Detect which cell encompasses the target text, then output its [X, Y] center coordinate. 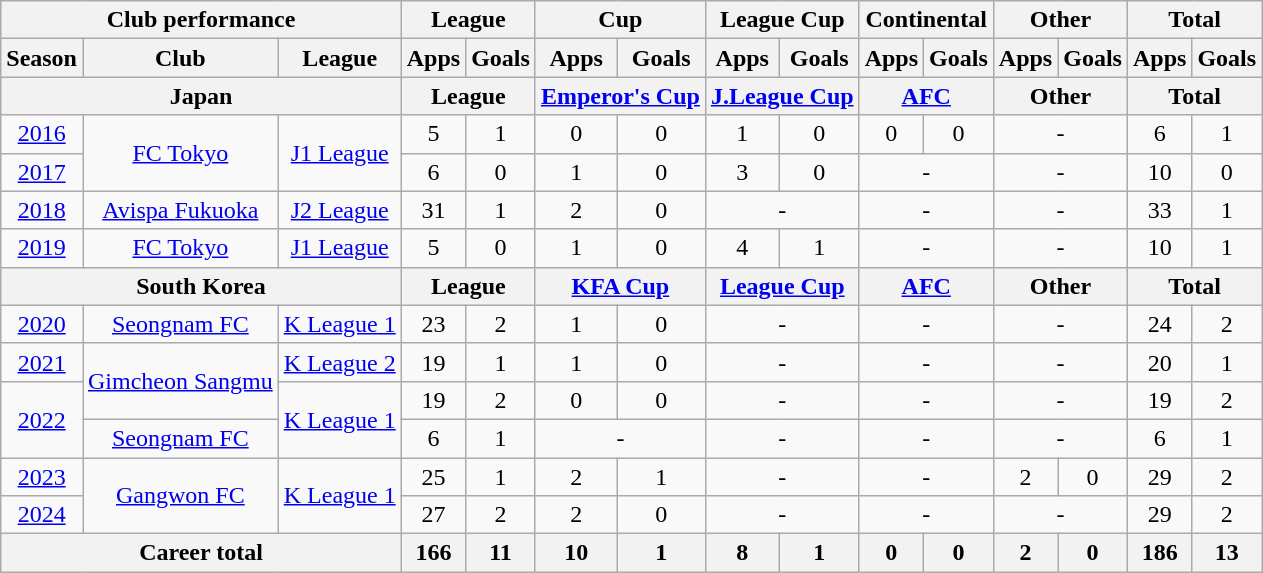
2020 [42, 324]
Continental [926, 20]
13 [1227, 553]
3 [742, 172]
Emperor's Cup [620, 96]
Career total [201, 553]
186 [1159, 553]
J.League Cup [782, 96]
31 [433, 210]
27 [433, 515]
Gangwon FC [180, 496]
2024 [42, 515]
23 [433, 324]
Gimcheon Sangmu [180, 381]
Season [42, 58]
Club performance [201, 20]
J2 League [340, 210]
2021 [42, 362]
2016 [42, 134]
33 [1159, 210]
11 [501, 553]
Cup [620, 20]
2018 [42, 210]
166 [433, 553]
25 [433, 477]
2017 [42, 172]
2022 [42, 419]
2019 [42, 248]
24 [1159, 324]
Avispa Fukuoka [180, 210]
8 [742, 553]
Club [180, 58]
20 [1159, 362]
KFA Cup [620, 286]
South Korea [201, 286]
Japan [201, 96]
2023 [42, 477]
K League 2 [340, 362]
4 [742, 248]
